Identify which cell holds the provided text, then report its (x, y) central coordinate. 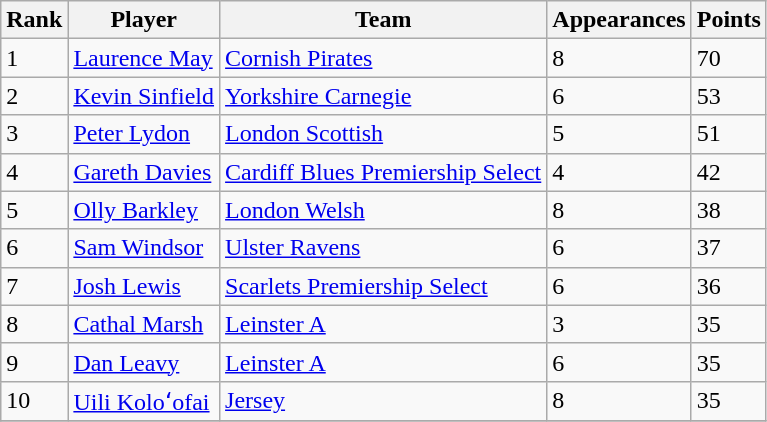
Josh Lewis (144, 286)
London Scottish (384, 134)
Cathal Marsh (144, 324)
Sam Windsor (144, 248)
Yorkshire Carnegie (384, 96)
Kevin Sinfield (144, 96)
Laurence May (144, 58)
Uili Koloʻofai (144, 401)
70 (728, 58)
42 (728, 172)
Scarlets Premiership Select (384, 286)
London Welsh (384, 210)
Player (144, 20)
Olly Barkley (144, 210)
Dan Leavy (144, 362)
9 (34, 362)
Team (384, 20)
1 (34, 58)
Cornish Pirates (384, 58)
51 (728, 134)
2 (34, 96)
Jersey (384, 401)
Appearances (619, 20)
38 (728, 210)
Points (728, 20)
36 (728, 286)
37 (728, 248)
53 (728, 96)
Peter Lydon (144, 134)
Ulster Ravens (384, 248)
Gareth Davies (144, 172)
10 (34, 401)
Cardiff Blues Premiership Select (384, 172)
Rank (34, 20)
7 (34, 286)
